Locate the cell with the specified text and output its [x, y] center coordinate. 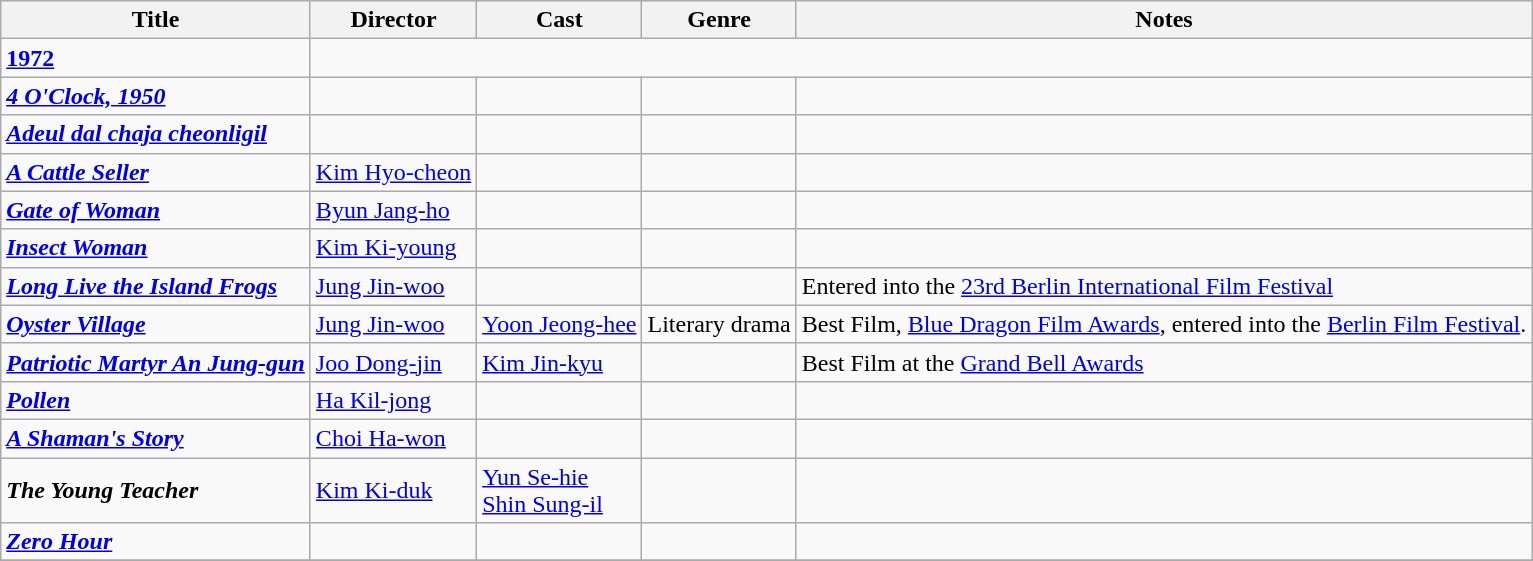
Best Film at the Grand Bell Awards [1164, 362]
Joo Dong-jin [393, 362]
Cast [560, 20]
Insect Woman [156, 248]
Pollen [156, 400]
Kim Ki-duk [393, 490]
Literary drama [719, 324]
Patriotic Martyr An Jung-gun [156, 362]
Notes [1164, 20]
Gate of Woman [156, 210]
1972 [156, 58]
Yun Se-hieShin Sung-il [560, 490]
A Cattle Seller [156, 172]
Zero Hour [156, 542]
Kim Ki-young [393, 248]
4 O'Clock, 1950 [156, 96]
Long Live the Island Frogs [156, 286]
Genre [719, 20]
Byun Jang-ho [393, 210]
Best Film, Blue Dragon Film Awards, entered into the Berlin Film Festival. [1164, 324]
Oyster Village [156, 324]
Director [393, 20]
Adeul dal chaja cheonligil [156, 134]
Kim Jin-kyu [560, 362]
Title [156, 20]
The Young Teacher [156, 490]
Choi Ha-won [393, 438]
Ha Kil-jong [393, 400]
Yoon Jeong-hee [560, 324]
A Shaman's Story [156, 438]
Entered into the 23rd Berlin International Film Festival [1164, 286]
Kim Hyo-cheon [393, 172]
